From the cell containing the given text, extract its center point as [x, y] coordinate. 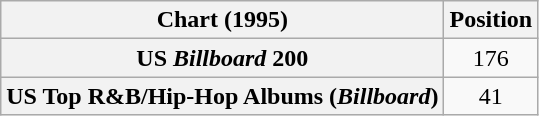
41 [491, 96]
176 [491, 58]
Chart (1995) [222, 20]
Position [491, 20]
US Billboard 200 [222, 58]
US Top R&B/Hip-Hop Albums (Billboard) [222, 96]
